Return the [x, y] coordinate for the center point of the cell that contains the specified text.  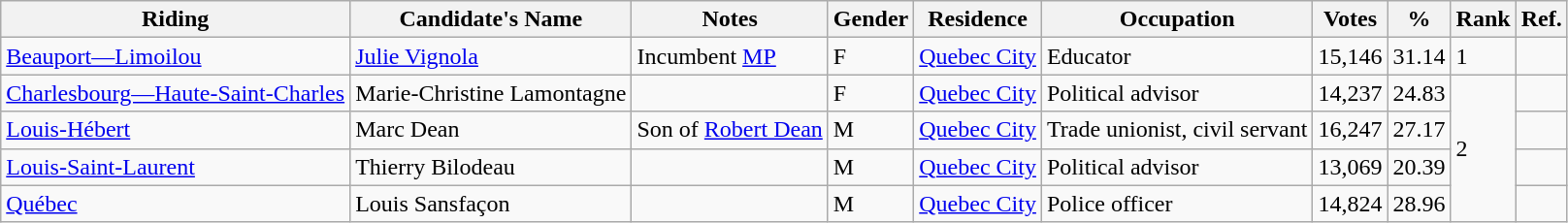
14,824 [1351, 204]
Louis-Saint-Laurent [176, 167]
Son of Robert Dean [730, 130]
Louis-Hébert [176, 130]
Notes [730, 19]
Police officer [1176, 204]
Thierry Bilodeau [491, 167]
28.96 [1419, 204]
Occupation [1176, 19]
Marie-Christine Lamontagne [491, 93]
Julie Vignola [491, 56]
31.14 [1419, 56]
Charlesbourg—Haute-Saint-Charles [176, 93]
Beauport—Limoilou [176, 56]
1 [1483, 56]
Educator [1176, 56]
Québec [176, 204]
Gender [870, 19]
% [1419, 19]
Residence [978, 19]
16,247 [1351, 130]
Votes [1351, 19]
27.17 [1419, 130]
13,069 [1351, 167]
Louis Sansfaçon [491, 204]
Marc Dean [491, 130]
15,146 [1351, 56]
Ref. [1541, 19]
14,237 [1351, 93]
2 [1483, 148]
Incumbent MP [730, 56]
20.39 [1419, 167]
Riding [176, 19]
Rank [1483, 19]
Trade unionist, civil servant [1176, 130]
Candidate's Name [491, 19]
24.83 [1419, 93]
